Locate the cell with the specified text and output its [X, Y] center coordinate. 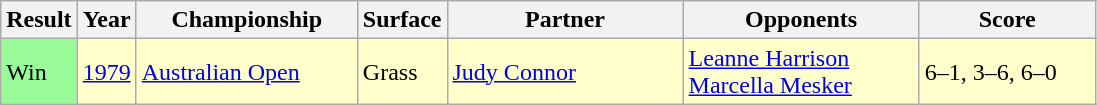
Leanne Harrison Marcella Mesker [801, 72]
Grass [402, 72]
Surface [402, 20]
Partner [565, 20]
Championship [246, 20]
Result [39, 20]
Opponents [801, 20]
Win [39, 72]
Judy Connor [565, 72]
1979 [106, 72]
Year [106, 20]
6–1, 3–6, 6–0 [1007, 72]
Australian Open [246, 72]
Score [1007, 20]
